From the cell containing the given text, extract its center point as (X, Y) coordinate. 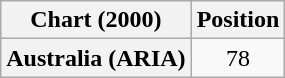
Position (238, 20)
Chart (2000) (96, 20)
Australia (ARIA) (96, 58)
78 (238, 58)
